From the cell containing the given text, extract its center point as [x, y] coordinate. 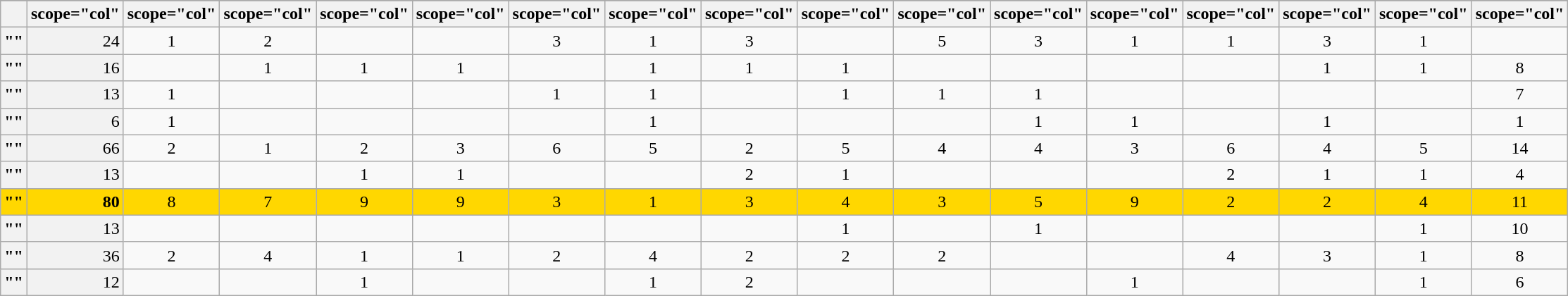
36 [75, 255]
80 [75, 202]
66 [75, 148]
10 [1520, 228]
11 [1520, 202]
12 [75, 282]
14 [1520, 148]
24 [75, 41]
16 [75, 68]
